Scan for the cell matching the given text and deliver its [X, Y] coordinate at center. 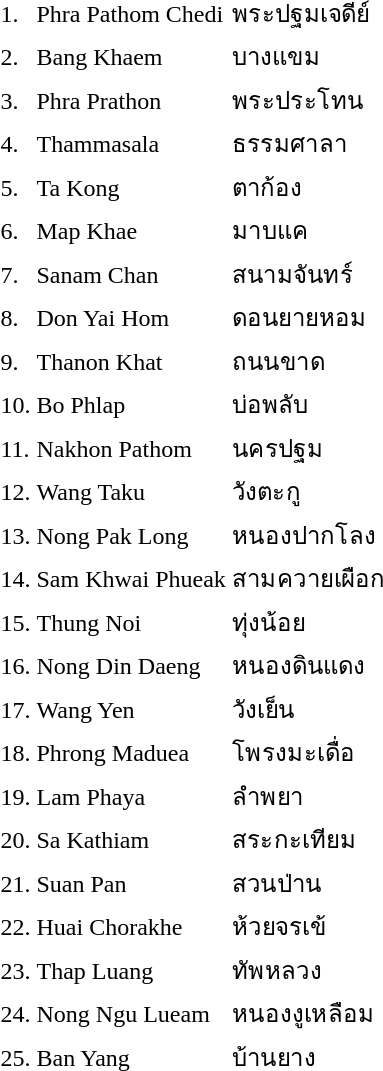
Sanam Chan [131, 274]
Bang Khaem [131, 56]
Huai Chorakhe [131, 926]
Nakhon Pathom [131, 448]
Phra Prathon [131, 100]
Wang Yen [131, 709]
Sa Kathiam [131, 840]
Sam Khwai Phueak [131, 578]
Phrong Maduea [131, 752]
Ta Kong [131, 187]
Nong Din Daeng [131, 666]
Don Yai Hom [131, 318]
Thanon Khat [131, 361]
Lam Phaya [131, 796]
Thammasala [131, 144]
Map Khae [131, 230]
Suan Pan [131, 883]
Nong Ngu Lueam [131, 1014]
Wang Taku [131, 492]
Bo Phlap [131, 404]
Thap Luang [131, 970]
Nong Pak Long [131, 535]
Thung Noi [131, 622]
